Scan for the cell matching the given text and deliver its (x, y) coordinate at center. 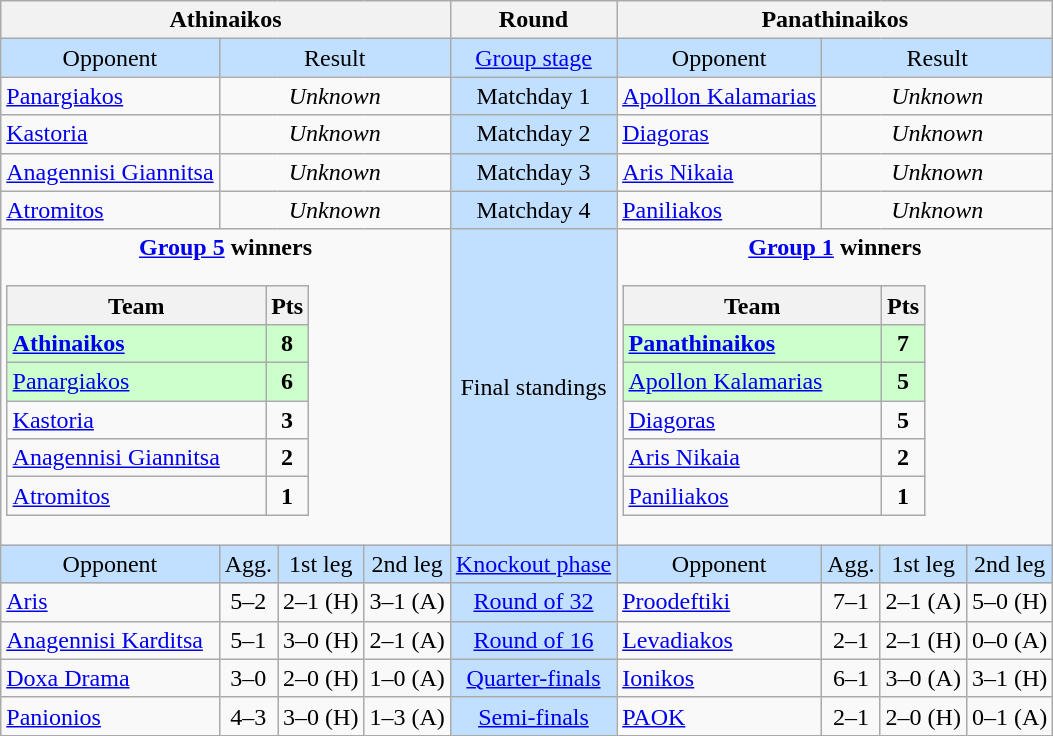
Group 1 winners Team Pts Panathinaikos 7 Apollon Kalamarias 5 Diagoras 5 Aris Nikaia 2 Paniliakos 1 (835, 387)
3–1 (A) (407, 602)
Knockout phase (533, 564)
Final standings (533, 387)
Doxa Drama (110, 678)
Round (533, 20)
Group 5 winners Team Pts Athinaikos 8 Panargiakos 6 Kastoria 3 Anagennisi Giannitsa 2 Atromitos 1 (226, 387)
3 (288, 420)
Semi-finals (533, 716)
Levadiakos (720, 640)
Panionios (110, 716)
Proodeftiki (720, 602)
6–1 (851, 678)
Ionikos (720, 678)
Matchday 3 (533, 172)
Round of 32 (533, 602)
0–0 (A) (1009, 640)
3–0 (248, 678)
1–3 (A) (407, 716)
5–0 (H) (1009, 602)
5–2 (248, 602)
Group stage (533, 58)
Round of 16 (533, 640)
Matchday 4 (533, 210)
Matchday 1 (533, 96)
3–1 (H) (1009, 678)
PAOK (720, 716)
0–1 (A) (1009, 716)
7 (904, 343)
Matchday 2 (533, 134)
Aris (110, 602)
8 (288, 343)
6 (288, 382)
7–1 (851, 602)
4–3 (248, 716)
3–0 (A) (923, 678)
1–0 (A) (407, 678)
Quarter-finals (533, 678)
5–1 (248, 640)
Anagennisi Karditsa (110, 640)
